Find where the given text appears and provide that cell's center as [X, Y] coordinate. 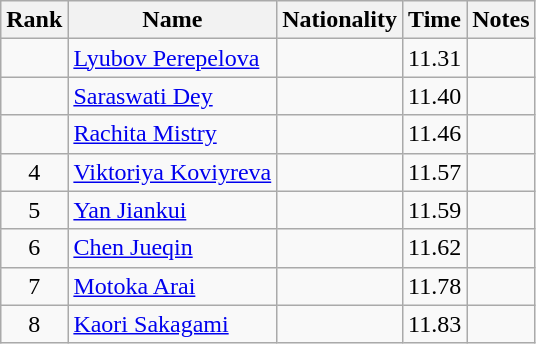
11.59 [434, 210]
7 [34, 286]
Rank [34, 20]
Chen Jueqin [172, 248]
Rachita Mistry [172, 134]
Yan Jiankui [172, 210]
5 [34, 210]
11.46 [434, 134]
11.78 [434, 286]
4 [34, 172]
Saraswati Dey [172, 96]
8 [34, 324]
Viktoriya Koviyreva [172, 172]
Nationality [340, 20]
11.40 [434, 96]
6 [34, 248]
Notes [501, 20]
11.62 [434, 248]
11.31 [434, 58]
Time [434, 20]
11.83 [434, 324]
Kaori Sakagami [172, 324]
Motoka Arai [172, 286]
Lyubov Perepelova [172, 58]
11.57 [434, 172]
Name [172, 20]
